Search for the cell housing the specified text and yield its (x, y) center coordinate. 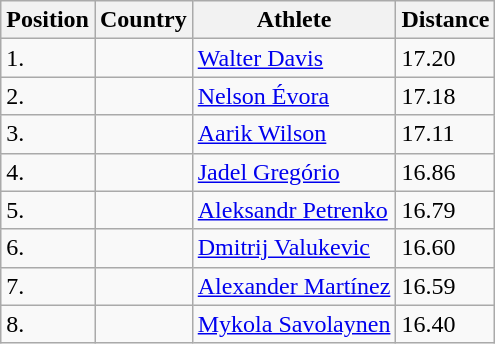
Athlete (294, 20)
6. (48, 248)
Mykola Savolaynen (294, 324)
8. (48, 324)
16.40 (446, 324)
2. (48, 96)
Alexander Martínez (294, 286)
7. (48, 286)
Position (48, 20)
4. (48, 172)
Dmitrij Valukevic (294, 248)
Aleksandr Petrenko (294, 210)
Aarik Wilson (294, 134)
Jadel Gregório (294, 172)
1. (48, 58)
17.20 (446, 58)
Distance (446, 20)
17.11 (446, 134)
3. (48, 134)
16.86 (446, 172)
Country (143, 20)
17.18 (446, 96)
16.60 (446, 248)
Nelson Évora (294, 96)
5. (48, 210)
Walter Davis (294, 58)
16.59 (446, 286)
16.79 (446, 210)
